Capture the cell that displays the provided text and extract its (X, Y) central coordinate. 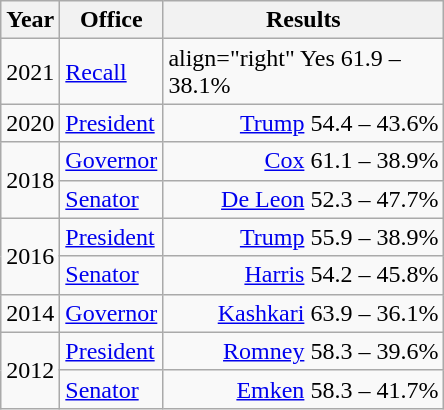
Harris 54.2 – 45.8% (304, 275)
Results (304, 20)
2021 (30, 72)
Romney 58.3 – 39.6% (304, 351)
align="right" Yes 61.9 – 38.1% (304, 72)
Trump 54.4 – 43.6% (304, 123)
2014 (30, 313)
2012 (30, 370)
Emken 58.3 – 41.7% (304, 389)
2016 (30, 256)
De Leon 52.3 – 47.7% (304, 199)
Office (112, 20)
Year (30, 20)
2020 (30, 123)
2018 (30, 180)
Kashkari 63.9 – 36.1% (304, 313)
Cox 61.1 – 38.9% (304, 161)
Recall (112, 72)
Trump 55.9 – 38.9% (304, 237)
